Determine the (X, Y) coordinate at the center of the cell enclosing the given text.  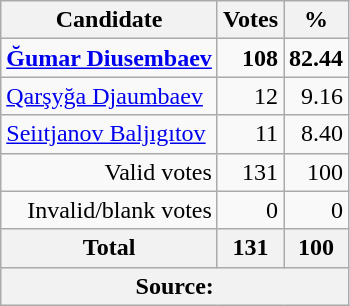
Votes (250, 20)
Source: (175, 286)
108 (250, 58)
12 (250, 96)
Seiıtjanov Baljıgıtov (110, 134)
Total (110, 248)
11 (250, 134)
82.44 (316, 58)
Qarşyğa Djaumbaev (110, 96)
% (316, 20)
8.40 (316, 134)
Candidate (110, 20)
Ğumar Diusembaev (110, 58)
Invalid/blank votes (110, 210)
9.16 (316, 96)
Valid votes (110, 172)
